Scan for the cell matching the given text and deliver its (X, Y) coordinate at center. 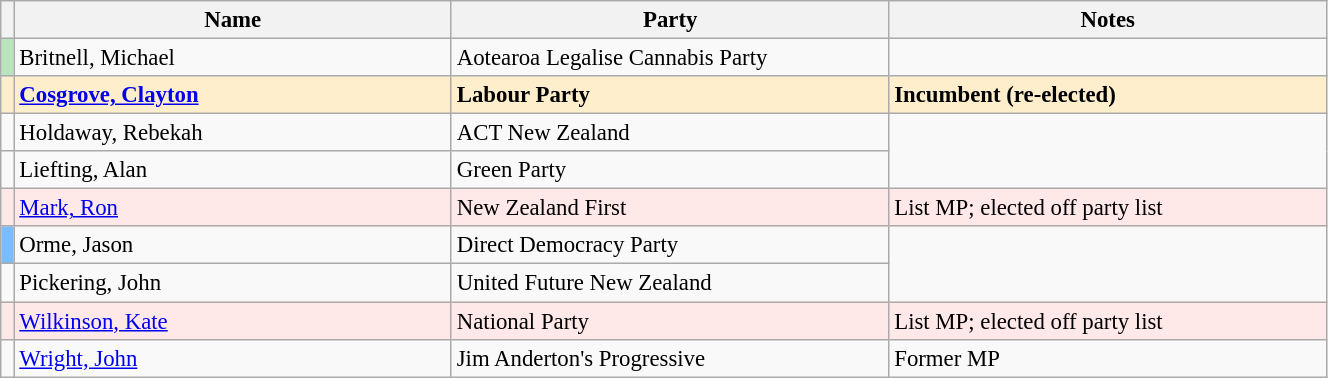
Holdaway, Rebekah (232, 133)
Direct Democracy Party (670, 245)
Incumbent (re-elected) (1108, 95)
Party (670, 20)
Aotearoa Legalise Cannabis Party (670, 58)
Name (232, 20)
Pickering, John (232, 283)
Liefting, Alan (232, 170)
Green Party (670, 170)
Jim Anderton's Progressive (670, 358)
Wright, John (232, 358)
New Zealand First (670, 208)
Britnell, Michael (232, 58)
Wilkinson, Kate (232, 321)
Mark, Ron (232, 208)
National Party (670, 321)
ACT New Zealand (670, 133)
Cosgrove, Clayton (232, 95)
Orme, Jason (232, 245)
Former MP (1108, 358)
Labour Party (670, 95)
Notes (1108, 20)
United Future New Zealand (670, 283)
